From the cell containing the given text, extract its center point as [x, y] coordinate. 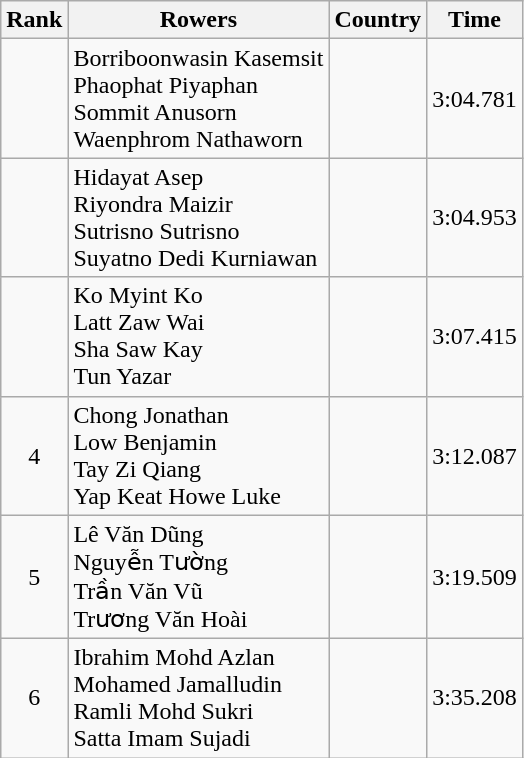
3:04.953 [475, 218]
5 [34, 577]
6 [34, 698]
Ibrahim Mohd AzlanMohamed JamalludinRamli Mohd SukriSatta Imam Sujadi [198, 698]
Time [475, 20]
Ko Myint KoLatt Zaw WaiSha Saw KayTun Yazar [198, 336]
3:07.415 [475, 336]
Country [378, 20]
Rank [34, 20]
3:35.208 [475, 698]
3:04.781 [475, 98]
Lê Văn DũngNguyễn TườngTrần Văn VũTrương Văn Hoài [198, 577]
Borriboonwasin KasemsitPhaophat PiyaphanSommit AnusornWaenphrom Nathaworn [198, 98]
4 [34, 456]
3:12.087 [475, 456]
Chong JonathanLow BenjaminTay Zi QiangYap Keat Howe Luke [198, 456]
Rowers [198, 20]
Hidayat AsepRiyondra MaizirSutrisno SutrisnoSuyatno Dedi Kurniawan [198, 218]
3:19.509 [475, 577]
